For the text-containing cell, return its midpoint in (X, Y) coordinate format. 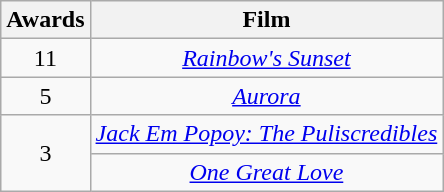
Awards (46, 20)
Film (266, 20)
Rainbow's Sunset (266, 58)
One Great Love (266, 172)
Aurora (266, 96)
Jack Em Popoy: The Puliscredibles (266, 134)
5 (46, 96)
11 (46, 58)
3 (46, 153)
